Find where the given text appears and provide that cell's center as (X, Y) coordinate. 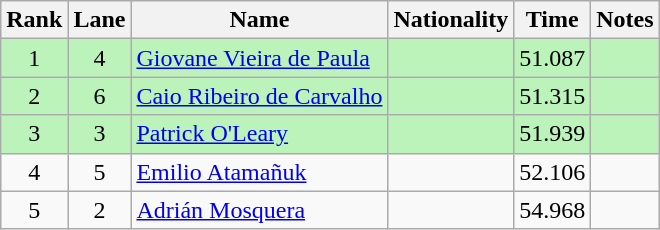
51.939 (552, 134)
51.315 (552, 96)
1 (34, 58)
52.106 (552, 172)
Patrick O'Leary (260, 134)
Adrián Mosquera (260, 210)
Emilio Atamañuk (260, 172)
Rank (34, 20)
54.968 (552, 210)
51.087 (552, 58)
Caio Ribeiro de Carvalho (260, 96)
Name (260, 20)
Lane (100, 20)
Giovane Vieira de Paula (260, 58)
6 (100, 96)
Notes (625, 20)
Time (552, 20)
Nationality (451, 20)
